Provide the (x, y) coordinate of the cell's center where the given text is located.  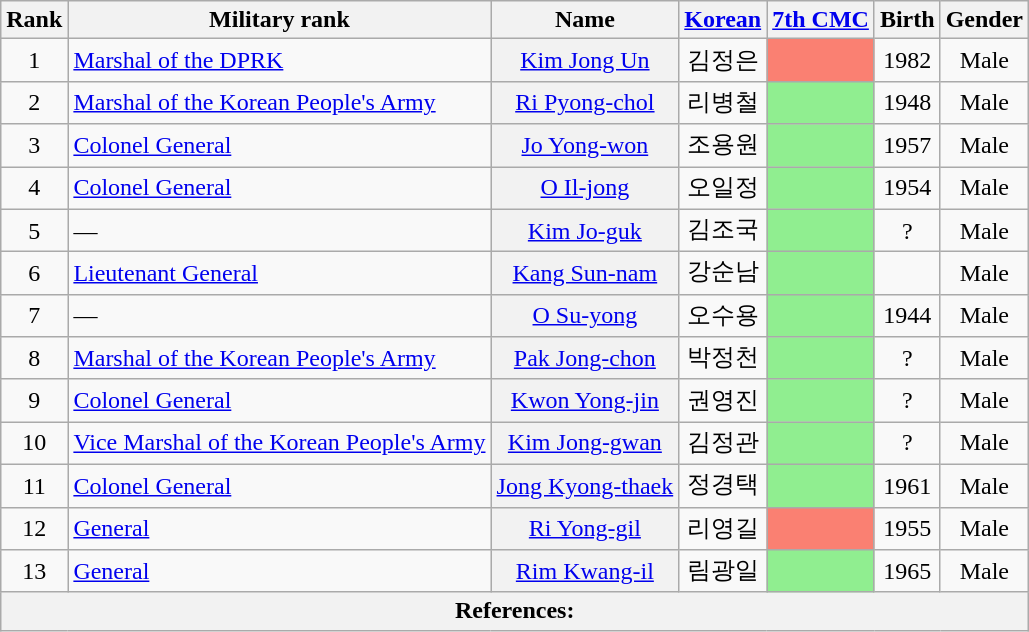
김정관 (723, 444)
Jong Kyong-thaek (585, 486)
김정은 (723, 60)
오수용 (723, 316)
Military rank (280, 20)
1957 (907, 146)
리병철 (723, 102)
3 (34, 146)
5 (34, 230)
7 (34, 316)
Kwon Yong-jin (585, 400)
김조국 (723, 230)
References: (515, 611)
1954 (907, 188)
1982 (907, 60)
Kim Jong Un (585, 60)
Vice Marshal of the Korean People's Army (280, 444)
Kang Sun-nam (585, 274)
4 (34, 188)
Rim Kwang-il (585, 572)
6 (34, 274)
Lieutenant General (280, 274)
Jo Yong-won (585, 146)
Marshal of the DPRK (280, 60)
12 (34, 528)
Ri Pyong-chol (585, 102)
1944 (907, 316)
박정천 (723, 358)
11 (34, 486)
1948 (907, 102)
O Su-yong (585, 316)
Kim Jong-gwan (585, 444)
8 (34, 358)
1955 (907, 528)
1961 (907, 486)
권영진 (723, 400)
Gender (984, 20)
Pak Jong-chon (585, 358)
림광일 (723, 572)
1965 (907, 572)
Kim Jo-guk (585, 230)
O Il-jong (585, 188)
7th CMC (821, 20)
10 (34, 444)
13 (34, 572)
Ri Yong-gil (585, 528)
Rank (34, 20)
Korean (723, 20)
정경택 (723, 486)
리영길 (723, 528)
조용원 (723, 146)
2 (34, 102)
Birth (907, 20)
1 (34, 60)
Name (585, 20)
9 (34, 400)
강순남 (723, 274)
오일정 (723, 188)
